Extract the (X, Y) coordinate from the center of the cell holding the provided text.  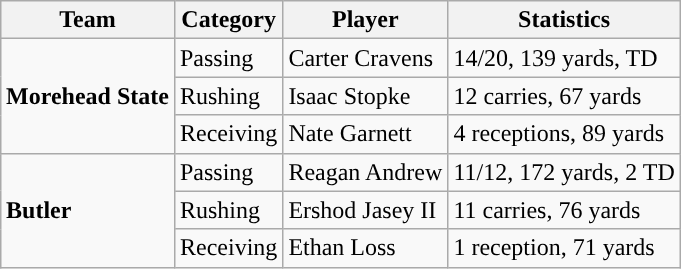
4 receptions, 89 yards (564, 134)
Isaac Stopke (366, 96)
Reagan Andrew (366, 172)
Morehead State (88, 96)
Category (228, 20)
Team (88, 20)
Ethan Loss (366, 248)
11/12, 172 yards, 2 TD (564, 172)
Nate Garnett (366, 134)
Player (366, 20)
Carter Cravens (366, 58)
11 carries, 76 yards (564, 210)
14/20, 139 yards, TD (564, 58)
Ershod Jasey II (366, 210)
1 reception, 71 yards (564, 248)
12 carries, 67 yards (564, 96)
Statistics (564, 20)
Butler (88, 210)
